Scan for the cell matching the given text and deliver its (X, Y) coordinate at center. 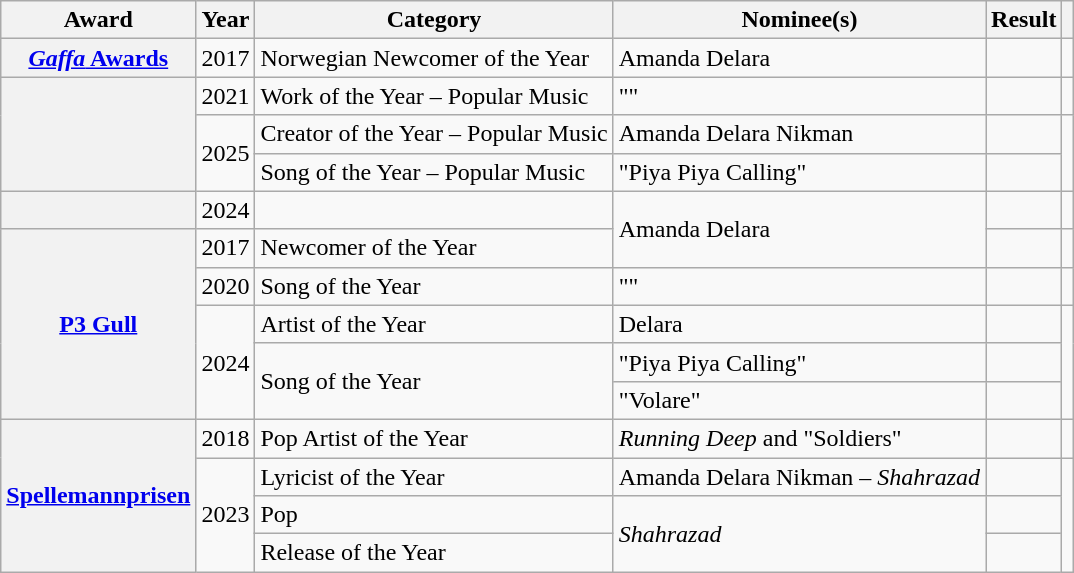
Year (226, 20)
Spellemannprisen (98, 495)
Release of the Year (434, 553)
Lyricist of the Year (434, 477)
2018 (226, 438)
P3 Gull (98, 324)
Newcomer of the Year (434, 248)
Gaffa Awards (98, 58)
Delara (799, 324)
Creator of the Year – Popular Music (434, 134)
Nominee(s) (799, 20)
Award (98, 20)
Work of the Year – Popular Music (434, 96)
2020 (226, 286)
2025 (226, 153)
"Volare" (799, 400)
Norwegian Newcomer of the Year (434, 58)
Shahrazad (799, 534)
Amanda Delara Nikman – Shahrazad (799, 477)
Pop Artist of the Year (434, 438)
Pop (434, 515)
2023 (226, 515)
Result (1024, 20)
Running Deep and "Soldiers" (799, 438)
Amanda Delara Nikman (799, 134)
2021 (226, 96)
Song of the Year – Popular Music (434, 172)
Category (434, 20)
Artist of the Year (434, 324)
